From the cell containing the given text, extract its center point as (x, y) coordinate. 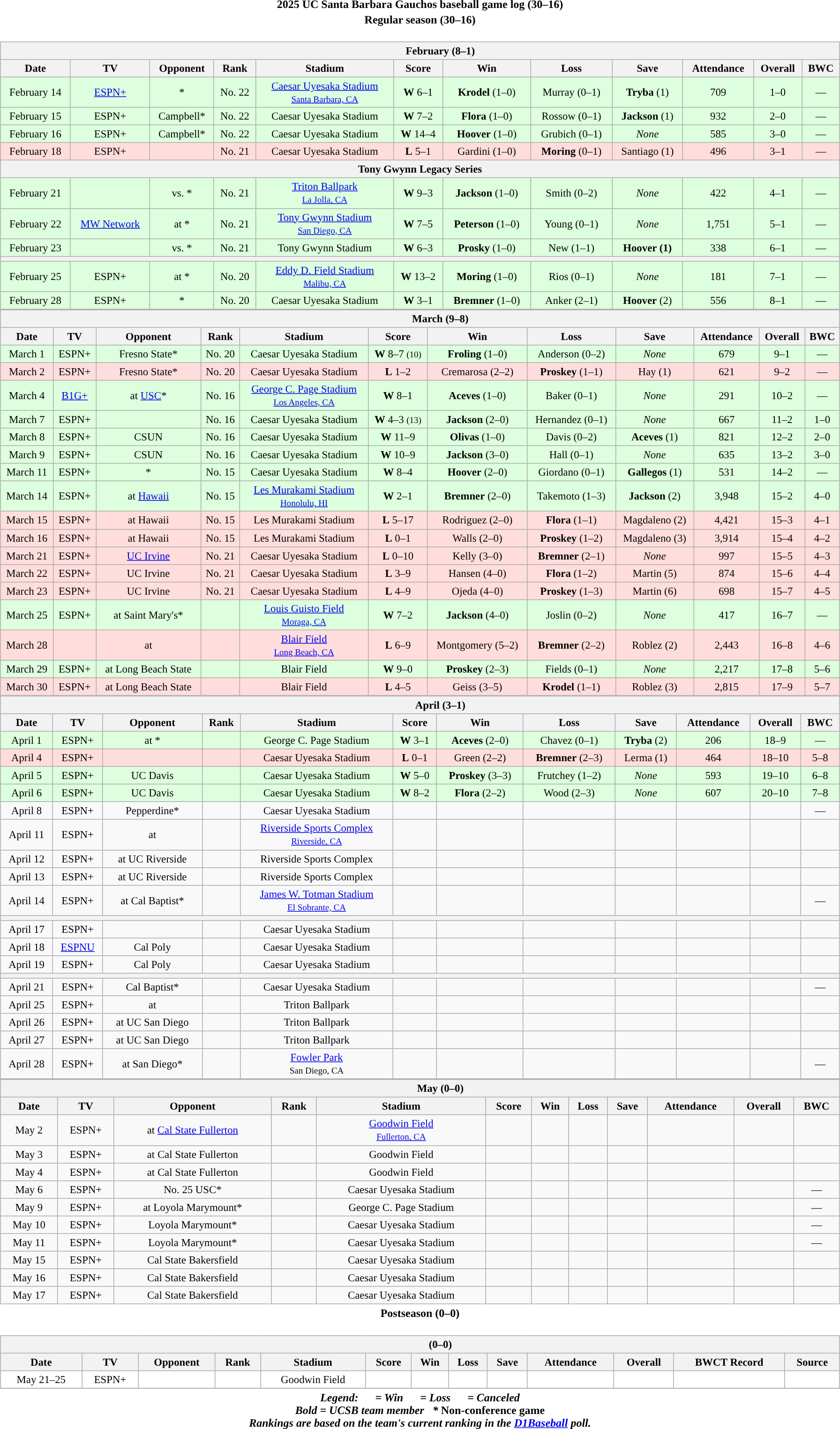
W 4–3 (13) (397, 419)
Tony Gwynn Stadium (325, 248)
Hansen (4–0) (477, 573)
585 (718, 134)
W 2–1 (397, 496)
April 14 (27, 900)
Flora (1–2) (571, 573)
March 8 (27, 437)
Bremner (2–1) (571, 556)
Fowler ParkSan Diego, CA (317, 1064)
Krodel (1–0) (487, 92)
Proskey (2–3) (477, 669)
Moring (1–0) (487, 277)
Krodel (1–1) (571, 687)
March 16 (27, 538)
March 25 (27, 614)
Green (2–2) (480, 758)
February 22 (36, 223)
Tryba (1) (648, 92)
April 8 (27, 811)
L 0–10 (397, 556)
L 3–9 (397, 573)
Flora (1–0) (487, 116)
March 15 (27, 520)
MW Network (110, 223)
Hoover (1) (648, 248)
May 16 (29, 1278)
at USC* (149, 396)
621 (727, 371)
4–3 (822, 556)
W 9–0 (397, 669)
Young (0–1) (572, 223)
Bremner (1–0) (487, 300)
3–1 (778, 151)
18–9 (775, 740)
Aceves (2–0) (480, 740)
February 28 (36, 300)
Triton BallparkLa Jolla, CA (325, 193)
February 21 (36, 193)
Tony Gwynn Legacy Series (420, 169)
Rossow (0–1) (572, 116)
15–5 (782, 556)
Ojeda (4–0) (477, 591)
5–8 (820, 758)
Hay (1) (654, 371)
W 5–0 (415, 776)
Flora (1–1) (571, 520)
James W. Totman StadiumEl Sobrante, CA (317, 900)
Fields (0–1) (571, 669)
2,443 (727, 645)
4–4 (822, 573)
February (8–1) (420, 51)
February 18 (36, 151)
Goodwin FieldFullerton, CA (401, 1130)
15–7 (782, 591)
February 16 (36, 134)
April 12 (27, 859)
8–1 (778, 300)
698 (727, 591)
Montgomery (5–2) (477, 645)
April (3–1) (420, 705)
874 (727, 573)
W 10–9 (397, 455)
Roblez (3) (654, 687)
Prosky (1–0) (487, 248)
20–10 (775, 793)
932 (718, 116)
March 21 (27, 556)
Peterson (1–0) (487, 223)
Aceves (1–0) (477, 396)
667 (727, 419)
April 19 (27, 965)
Hoover (1–0) (487, 134)
May 3 (29, 1154)
March 22 (27, 573)
Riverside Sports ComplexRiverside, CA (317, 835)
Santiago (1) (648, 151)
May (0–0) (420, 1089)
556 (718, 300)
Smith (0–2) (572, 193)
14–2 (782, 472)
593 (713, 776)
B1G+ (75, 396)
April 25 (27, 1005)
March 4 (27, 396)
L 6–9 (397, 645)
7–1 (778, 277)
15–2 (782, 496)
13–2 (782, 455)
4–5 (822, 591)
May 9 (29, 1207)
April 28 (27, 1064)
2,815 (727, 687)
Caesar Uyesaka StadiumSanta Barbara, CA (325, 92)
709 (718, 92)
April 18 (27, 947)
May 21–25 (41, 1380)
6–1 (778, 248)
Wood (2–3) (569, 793)
March 2 (27, 371)
Hall (0–1) (571, 455)
Gallegos (1) (654, 472)
Jackson (1) (648, 116)
Jackson (2) (654, 496)
May 2 (29, 1130)
W 8–4 (397, 472)
6–8 (820, 776)
5–1 (778, 223)
Anderson (0–2) (571, 354)
Tryba (2) (646, 740)
May 17 (29, 1295)
Proskey (1–2) (571, 538)
L 4–5 (397, 687)
Olivas (1–0) (477, 437)
Kelly (3–0) (477, 556)
Murray (0–1) (572, 92)
Moring (0–1) (572, 151)
W 8–7 (10) (397, 354)
338 (718, 248)
BWCT Record (729, 1362)
W 8–1 (397, 396)
Aceves (1) (654, 437)
W 6–1 (418, 92)
496 (718, 151)
4–0 (822, 496)
March 14 (27, 496)
L 4–9 (397, 591)
4–6 (822, 645)
16–7 (782, 614)
Cal Baptist* (153, 987)
(0–0) (420, 1345)
9–1 (782, 354)
April 1 (27, 740)
April 6 (27, 793)
Louis Guisto FieldMoraga, CA (304, 614)
679 (727, 354)
Tony Gwynn StadiumSan Diego, CA (325, 223)
March 11 (27, 472)
531 (727, 472)
Proskey (3–3) (480, 776)
April 13 (27, 877)
Blair FieldLong Beach, CA (304, 645)
Pepperdine* (153, 811)
821 (727, 437)
George C. Page StadiumLos Angeles, CA (304, 396)
15–4 (782, 538)
April 21 (27, 987)
April 27 (27, 1040)
Anker (2–1) (572, 300)
19–10 (775, 776)
ESPNU (78, 947)
W 14–4 (418, 134)
L 5–17 (397, 520)
February 25 (36, 277)
422 (718, 193)
12–2 (782, 437)
April 17 (27, 929)
9–2 (782, 371)
Rodriguez (2–0) (477, 520)
Lerma (1) (646, 758)
March 23 (27, 591)
Proskey (1–3) (571, 591)
Source (812, 1362)
5–6 (822, 669)
4,421 (727, 520)
April 26 (27, 1022)
March 30 (27, 687)
May 4 (29, 1172)
15–6 (782, 573)
March 9 (27, 455)
Hoover (2) (648, 300)
February 14 (36, 92)
10–2 (782, 396)
Gardini (1–0) (487, 151)
18–10 (775, 758)
Jackson (3–0) (477, 455)
at Loyola Marymount* (193, 1207)
Jackson (1–0) (487, 193)
607 (713, 793)
Jackson (2–0) (477, 419)
at San Diego* (153, 1064)
March 1 (27, 354)
Hernandez (0–1) (571, 419)
Flora (2–2) (480, 793)
W 11–9 (397, 437)
March 7 (27, 419)
2,217 (727, 669)
291 (727, 396)
Davis (0–2) (571, 437)
W 7–5 (418, 223)
May 11 (29, 1242)
Bremner (2–3) (569, 758)
April 5 (27, 776)
Walls (2–0) (477, 538)
February 23 (36, 248)
Magdaleno (3) (654, 538)
Rios (0–1) (572, 277)
at Cal Baptist* (153, 900)
March (9–8) (420, 318)
Eddy D. Field StadiumMalibu, CA (325, 277)
Roblez (2) (654, 645)
5–7 (822, 687)
16–8 (782, 645)
Martin (6) (654, 591)
417 (727, 614)
February 15 (36, 116)
17–8 (782, 669)
Froling (1–0) (477, 354)
No. 25 USC* (193, 1189)
L 1–2 (397, 371)
New (1–1) (572, 248)
206 (713, 740)
Jackson (4–0) (477, 614)
11–2 (782, 419)
Baker (0–1) (571, 396)
3,914 (727, 538)
May 15 (29, 1260)
997 (727, 556)
March 29 (27, 669)
17–9 (782, 687)
4–2 (822, 538)
W 6–3 (418, 248)
Hoover (2–0) (477, 472)
April 4 (27, 758)
April 11 (27, 835)
March 28 (27, 645)
7–8 (820, 793)
Joslin (0–2) (571, 614)
L 5–1 (418, 151)
Giordano (0–1) (571, 472)
181 (718, 277)
Takemoto (1–3) (571, 496)
Frutchey (1–2) (569, 776)
Chavez (0–1) (569, 740)
Martin (5) (654, 573)
Proskey (1–1) (571, 371)
635 (727, 455)
3,948 (727, 496)
Magdaleno (2) (654, 520)
May 10 (29, 1225)
15–3 (782, 520)
Les Murakami StadiumHonolulu, HI (304, 496)
W 9–3 (418, 193)
Bremner (2–0) (477, 496)
at Saint Mary's* (149, 614)
464 (713, 758)
May 6 (29, 1189)
Geiss (3–5) (477, 687)
W 8–2 (415, 793)
Grubich (0–1) (572, 134)
Bremner (2–2) (571, 645)
W 13–2 (418, 277)
Cremarosa (2–2) (477, 371)
1,751 (718, 223)
